Find where the given text appears and provide that cell's center as (X, Y) coordinate. 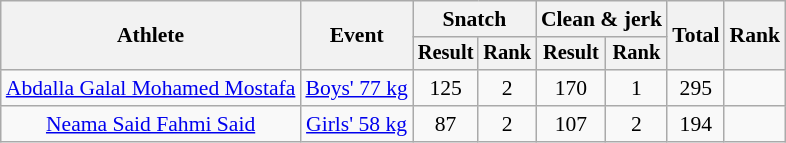
107 (571, 124)
170 (571, 88)
295 (696, 88)
Neama Said Fahmi Said (151, 124)
Athlete (151, 36)
125 (446, 88)
Girls' 58 kg (356, 124)
87 (446, 124)
Boys' 77 kg (356, 88)
Abdalla Galal Mohamed Mostafa (151, 88)
1 (636, 88)
Snatch (474, 19)
194 (696, 124)
Event (356, 36)
Clean & jerk (602, 19)
Total (696, 36)
